Search for the cell housing the specified text and yield its (X, Y) center coordinate. 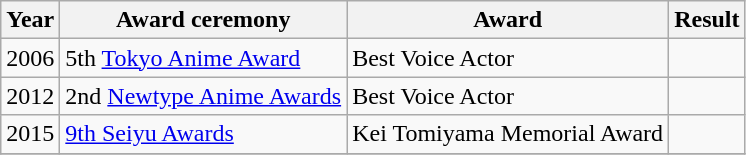
Award (508, 20)
Year (30, 20)
Kei Tomiyama Memorial Award (508, 134)
2nd Newtype Anime Awards (204, 96)
9th Seiyu Awards (204, 134)
2006 (30, 58)
5th Tokyo Anime Award (204, 58)
Result (707, 20)
2012 (30, 96)
2015 (30, 134)
Award ceremony (204, 20)
